Scan for the cell matching the given text and deliver its (X, Y) coordinate at center. 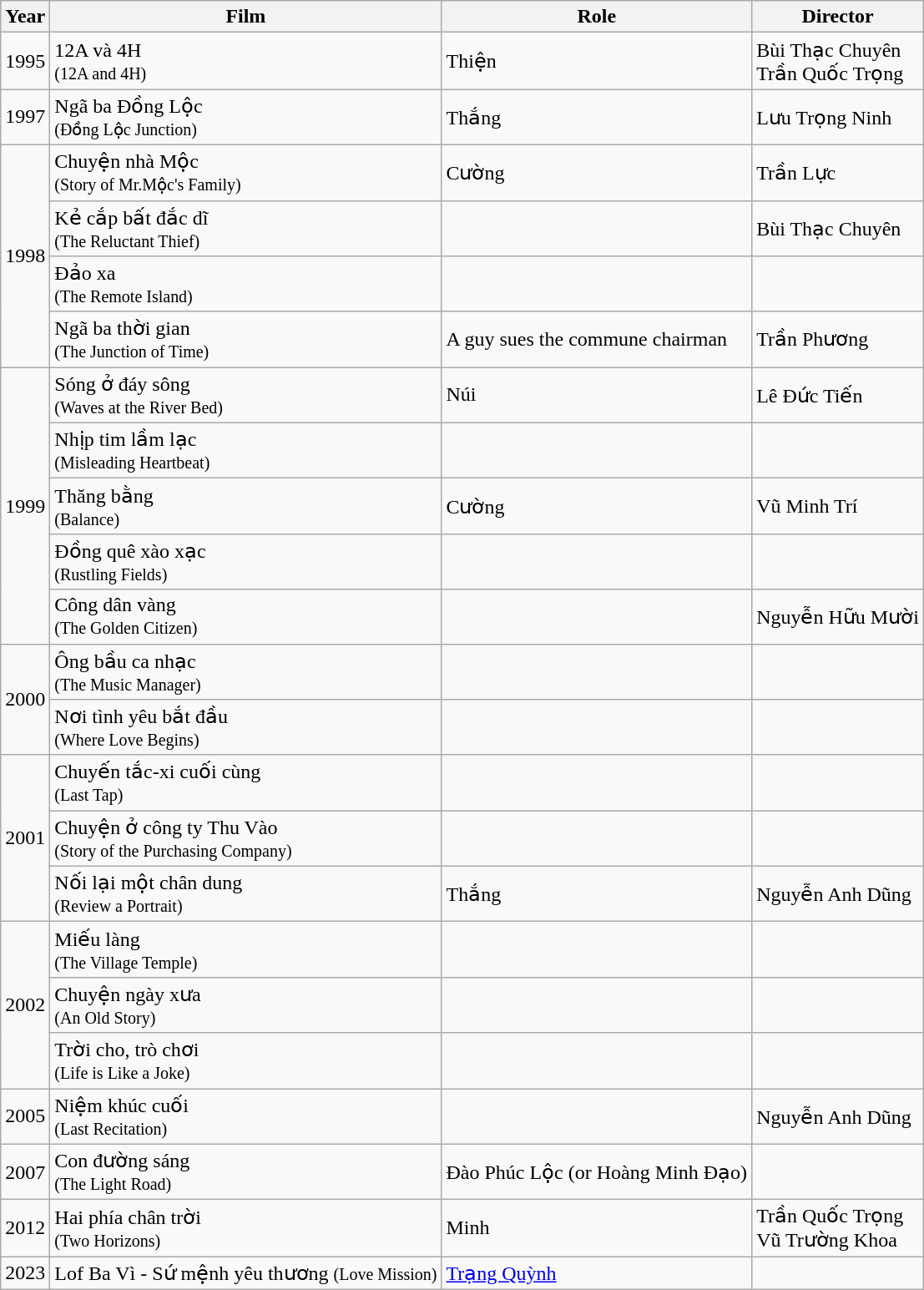
Nguyễn Hữu Mười (838, 616)
2002 (25, 1005)
Kẻ cắp bất đắc dĩ(The Reluctant Thief) (245, 229)
Sóng ở đáy sông(Waves at the River Bed) (245, 396)
Role (597, 17)
2012 (25, 1228)
Bùi Thạc Chuyên (838, 229)
Đồng quê xào xạc(Rustling Fields) (245, 561)
Lof Ba Vì - Sứ mệnh yêu thương (Love Mission) (245, 1273)
Vũ Minh Trí (838, 506)
1997 (25, 117)
Thiện (597, 61)
Con đường sáng(The Light Road) (245, 1172)
Núi (597, 396)
A guy sues the commune chairman (597, 339)
Đảo xa(The Remote Island) (245, 284)
Lưu Trọng Ninh (838, 117)
Trần Lực (838, 172)
Nối lại một chân dung(Review a Portrait) (245, 893)
Miếu làng(The Village Temple) (245, 950)
Hai phía chân trời(Two Horizons) (245, 1228)
Film (245, 17)
Nhịp tim lầm lạc(Misleading Heartbeat) (245, 451)
2005 (25, 1117)
Chuyện nhà Mộc(Story of Mr.Mộc's Family) (245, 172)
12A và 4H(12A and 4H) (245, 61)
Đào Phúc Lộc (or Hoàng Minh Đạo) (597, 1172)
2007 (25, 1172)
1995 (25, 61)
Thăng bằng(Balance) (245, 506)
Trần Phương (838, 339)
Bùi Thạc ChuyênTrần Quốc Trọng (838, 61)
Ông bầu ca nhạc(The Music Manager) (245, 671)
Ngã ba thời gian(The Junction of Time) (245, 339)
Chuyến tắc-xi cuối cùng(Last Tap) (245, 783)
Niệm khúc cuối(Last Recitation) (245, 1117)
Minh (597, 1228)
Trần Quốc TrọngVũ Trường Khoa (838, 1228)
Year (25, 17)
Chuyện ở công ty Thu Vào(Story of the Purchasing Company) (245, 838)
2000 (25, 700)
1999 (25, 506)
Trạng Quỳnh (597, 1273)
Ngã ba Đồng Lộc(Đồng Lộc Junction) (245, 117)
Chuyện ngày xưa(An Old Story) (245, 1005)
Trời cho, trò chơi(Life is Like a Joke) (245, 1060)
2023 (25, 1273)
Nơi tình yêu bắt đầu(Where Love Begins) (245, 728)
2001 (25, 838)
1998 (25, 255)
Director (838, 17)
Lê Đức Tiến (838, 396)
Công dân vàng(The Golden Citizen) (245, 616)
